Provide the [X, Y] coordinate of the cell's center where the given text is located.  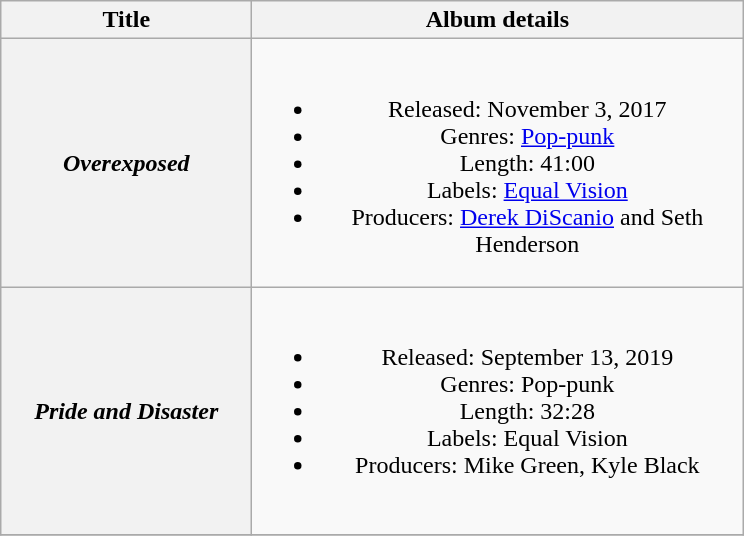
Released: November 3, 2017Genres: Pop-punkLength: 41:00Labels: Equal VisionProducers: Derek DiScanio and Seth Henderson [498, 163]
Album details [498, 20]
Released: September 13, 2019Genres: Pop-punkLength: 32:28Labels: Equal VisionProducers: Mike Green, Kyle Black [498, 411]
Overexposed [126, 163]
Pride and Disaster [126, 411]
Title [126, 20]
